Scan for the cell matching the given text and deliver its (X, Y) coordinate at center. 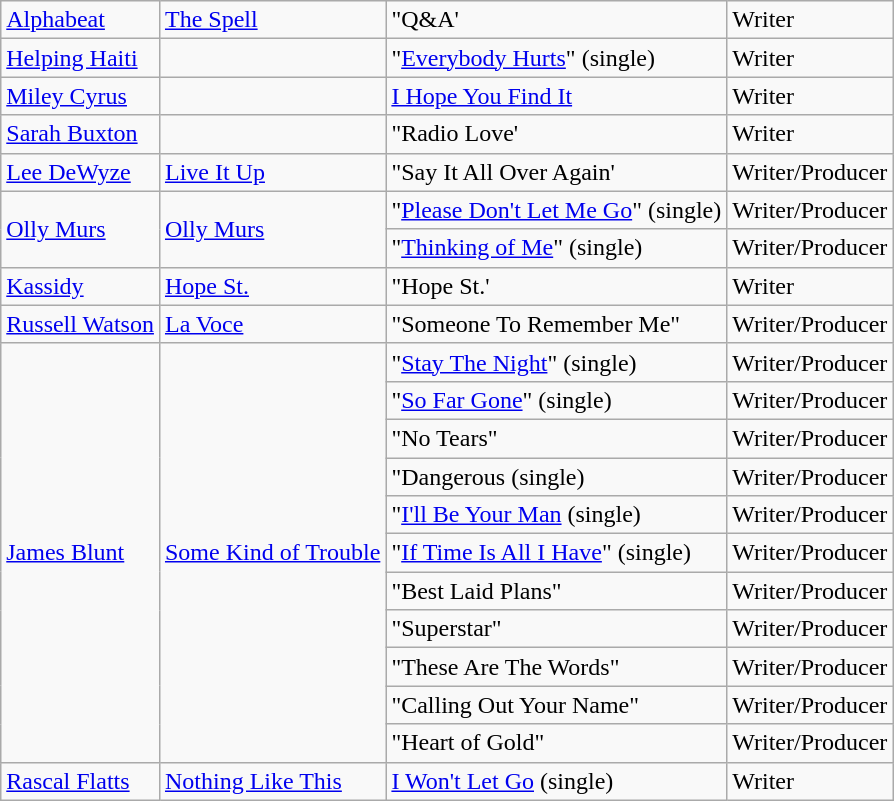
La Voce (272, 324)
"No Tears" (556, 438)
Helping Haiti (80, 58)
"These Are The Words" (556, 667)
"So Far Gone" (single) (556, 400)
"Say It All Over Again' (556, 172)
Kassidy (80, 286)
"Calling Out Your Name" (556, 705)
"Stay The Night" (single) (556, 362)
Russell Watson (80, 324)
Rascal Flatts (80, 781)
I Hope You Find It (556, 96)
"Hope St.' (556, 286)
"Everybody Hurts" (single) (556, 58)
Lee DeWyze (80, 172)
Miley Cyrus (80, 96)
"Please Don't Let Me Go" (single) (556, 210)
"Superstar" (556, 629)
Hope St. (272, 286)
Live It Up (272, 172)
"Thinking of Me" (single) (556, 248)
"Heart of Gold" (556, 743)
Nothing Like This (272, 781)
"Dangerous (single) (556, 477)
"Q&A' (556, 20)
I Won't Let Go (single) (556, 781)
Alphabeat (80, 20)
"Radio Love' (556, 134)
"Someone To Remember Me" (556, 324)
Sarah Buxton (80, 134)
"Best Laid Plans" (556, 591)
Some Kind of Trouble (272, 552)
"I'll Be Your Man (single) (556, 515)
"If Time Is All I Have" (single) (556, 553)
James Blunt (80, 552)
The Spell (272, 20)
